Identify which cell holds the provided text, then report its [X, Y] central coordinate. 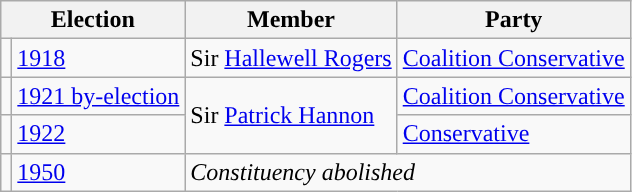
Conservative [514, 134]
Sir Hallewell Rogers [291, 58]
Constituency abolished [408, 172]
Sir Patrick Hannon [291, 115]
Member [291, 20]
1918 [98, 58]
Party [514, 20]
1950 [98, 172]
1921 by-election [98, 96]
1922 [98, 134]
Election [93, 20]
